Pinpoint the cell where the given text exists, returning its [X, Y] midpoint coordinate. 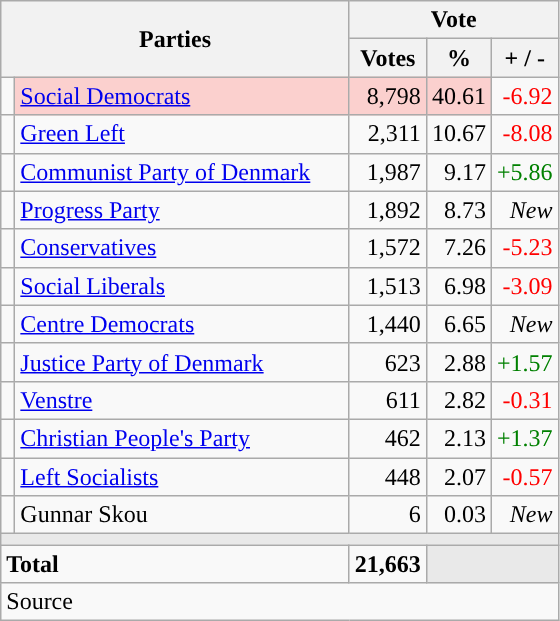
-5.23 [524, 248]
Gunnar Skou [182, 515]
7.26 [458, 248]
2.07 [458, 477]
-3.09 [524, 286]
+1.37 [524, 438]
Progress Party [182, 210]
Votes [388, 58]
+1.57 [524, 362]
+ / - [524, 58]
1,440 [388, 324]
462 [388, 438]
Social Democrats [182, 96]
Justice Party of Denmark [182, 362]
Source [280, 602]
-6.92 [524, 96]
+5.86 [524, 172]
Total [176, 564]
Social Liberals [182, 286]
-0.57 [524, 477]
1,987 [388, 172]
21,663 [388, 564]
Centre Democrats [182, 324]
2.82 [458, 400]
9.17 [458, 172]
10.67 [458, 134]
1,892 [388, 210]
2,311 [388, 134]
6.98 [458, 286]
40.61 [458, 96]
Conservatives [182, 248]
8.73 [458, 210]
1,513 [388, 286]
-8.08 [524, 134]
Vote [454, 20]
Parties [176, 39]
% [458, 58]
6 [388, 515]
8,798 [388, 96]
2.13 [458, 438]
Communist Party of Denmark [182, 172]
6.65 [458, 324]
Christian People's Party [182, 438]
Venstre [182, 400]
2.88 [458, 362]
623 [388, 362]
1,572 [388, 248]
611 [388, 400]
Left Socialists [182, 477]
0.03 [458, 515]
448 [388, 477]
-0.31 [524, 400]
Green Left [182, 134]
